From the cell containing the given text, extract its center point as [x, y] coordinate. 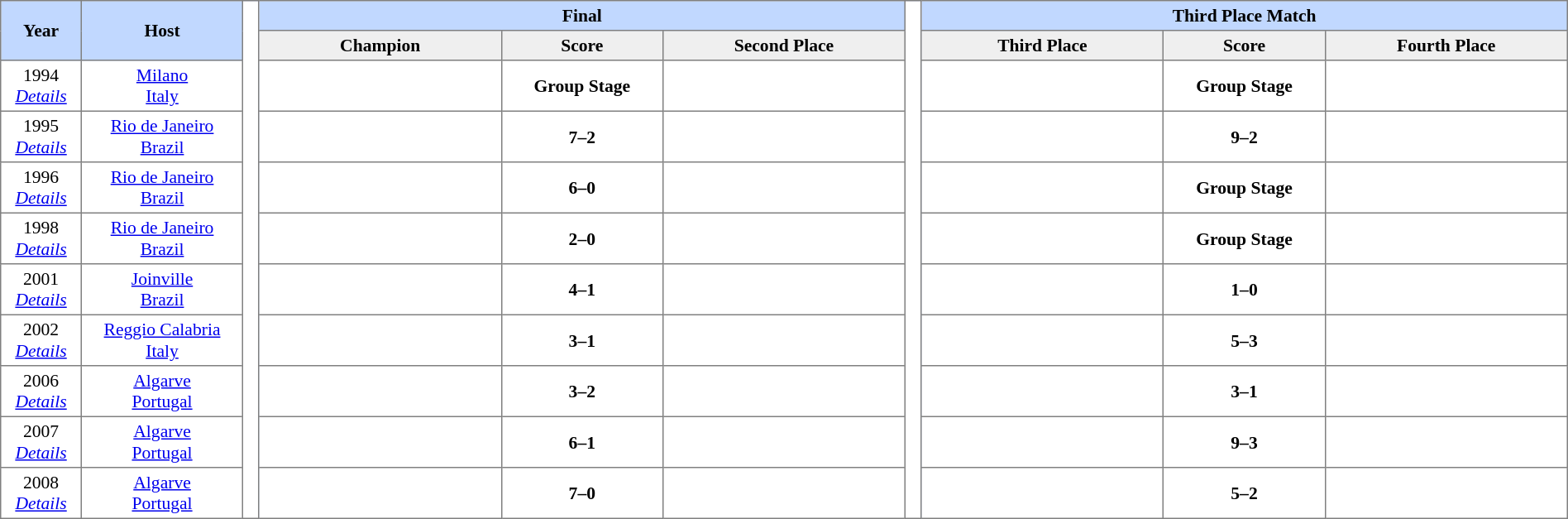
1996Details [41, 188]
1–0 [1244, 290]
2007Details [41, 442]
Second Place [784, 46]
2002Details [41, 340]
2008Details [41, 493]
1995Details [41, 137]
Reggio CalabriaItaly [162, 340]
MilanoItaly [162, 86]
9–2 [1244, 137]
3–2 [582, 392]
Year [41, 31]
7–0 [582, 493]
Champion [380, 46]
6–0 [582, 188]
2006Details [41, 392]
2–0 [582, 238]
6–1 [582, 442]
JoinvilleBrazil [162, 290]
4–1 [582, 290]
Third Place [1042, 46]
5–2 [1244, 493]
2001Details [41, 290]
Fourth Place [1446, 46]
5–3 [1244, 340]
Final [582, 16]
Host [162, 31]
1994Details [41, 86]
9–3 [1244, 442]
7–2 [582, 137]
Third Place Match [1244, 16]
1998Details [41, 238]
